Search for the cell housing the specified text and yield its [X, Y] center coordinate. 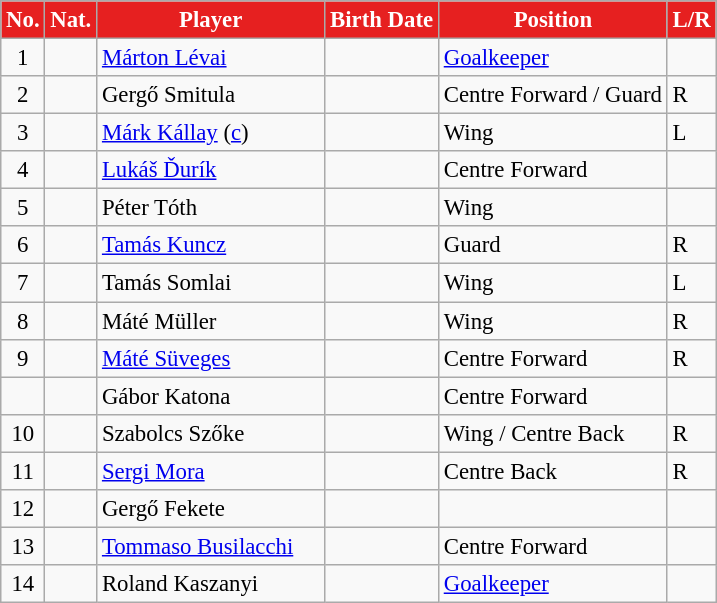
1 [23, 58]
Nat. [71, 20]
7 [23, 283]
2 [23, 95]
13 [23, 546]
Centre Forward / Guard [552, 95]
6 [23, 245]
Máté Müller [211, 321]
11 [23, 471]
Tamás Somlai [211, 283]
10 [23, 433]
Centre Back [552, 471]
5 [23, 208]
Gergő Fekete [211, 509]
Position [552, 20]
Birth Date [382, 20]
L/R [692, 20]
Márk Kállay (c) [211, 133]
8 [23, 321]
Tommaso Busilacchi [211, 546]
Gábor Katona [211, 396]
Márton Lévai [211, 58]
3 [23, 133]
Gergő Smitula [211, 95]
Roland Kaszanyi [211, 584]
Guard [552, 245]
Péter Tóth [211, 208]
Máté Süveges [211, 358]
Szabolcs Szőke [211, 433]
No. [23, 20]
9 [23, 358]
Player [211, 20]
12 [23, 509]
Tamás Kuncz [211, 245]
4 [23, 170]
Sergi Mora [211, 471]
Lukáš Ďurík [211, 170]
14 [23, 584]
Wing / Centre Back [552, 433]
